Locate the cell with the specified text and output its (x, y) center coordinate. 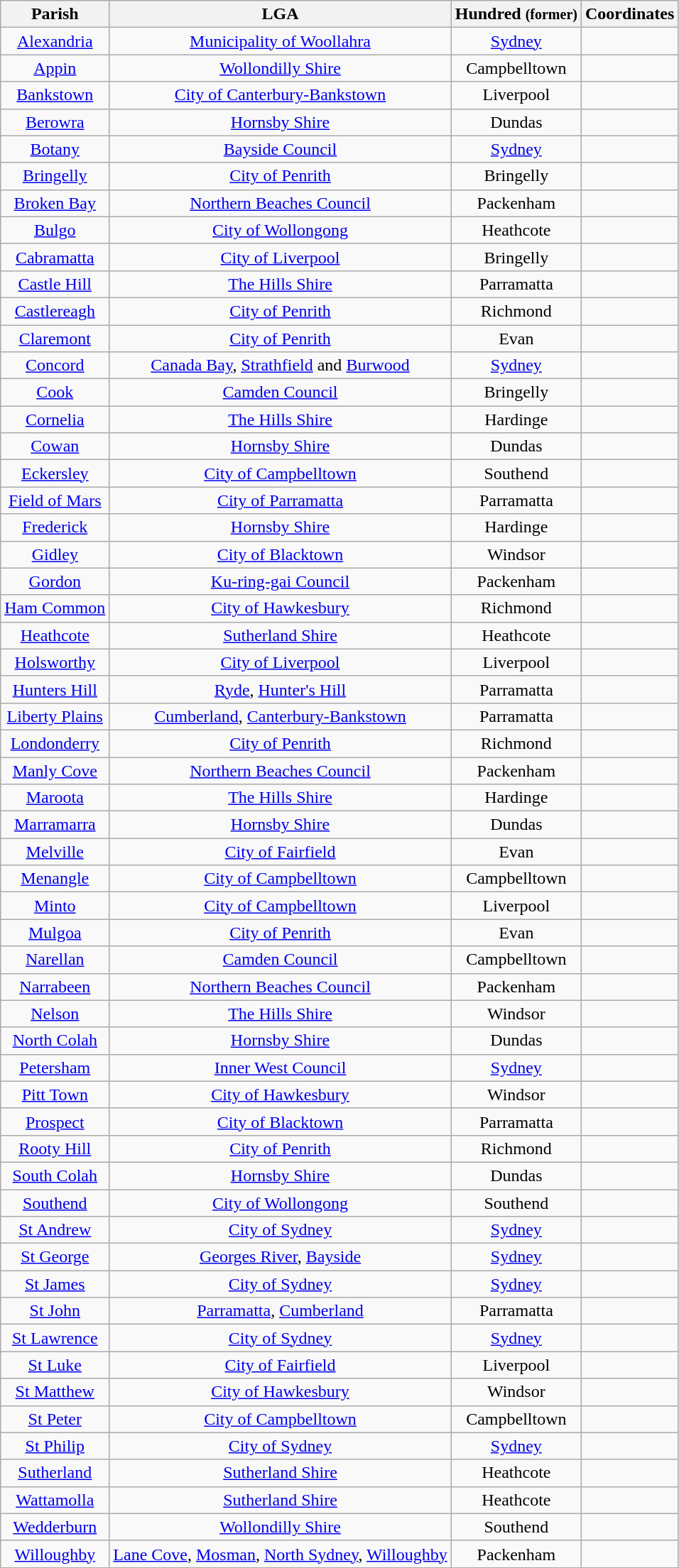
Manly Cove (55, 770)
Hundred (former) (516, 14)
St James (55, 1284)
Claremont (55, 339)
Sutherland (55, 1473)
Cumberland, Canterbury-Bankstown (280, 716)
Bulgo (55, 230)
Lane Cove, Mosman, North Sydney, Willoughby (280, 1554)
Wedderburn (55, 1527)
Bayside Council (280, 149)
Cook (55, 393)
Melville (55, 852)
St Lawrence (55, 1338)
Nelson (55, 1014)
St John (55, 1311)
St Luke (55, 1365)
Castle Hill (55, 284)
LGA (280, 14)
Prospect (55, 1122)
Eckersley (55, 473)
Londonderry (55, 743)
Broken Bay (55, 203)
Frederick (55, 527)
St Peter (55, 1419)
Ryde, Hunter's Hill (280, 689)
Liberty Plains (55, 716)
Coordinates (629, 14)
South Colah (55, 1175)
Municipality of Woollahra (280, 41)
Pitt Town (55, 1095)
Maroota (55, 798)
Narellan (55, 960)
Field of Mars (55, 500)
Gidley (55, 554)
Berowra (55, 122)
Appin (55, 68)
Cowan (55, 446)
St Andrew (55, 1230)
Narrabeen (55, 987)
St Philip (55, 1446)
St Matthew (55, 1392)
Bankstown (55, 95)
Inner West Council (280, 1068)
Petersham (55, 1068)
Mulgoa (55, 933)
City of Parramatta (280, 500)
Minto (55, 906)
Alexandria (55, 41)
Holsworthy (55, 662)
Ku-ring-gai Council (280, 581)
Ham Common (55, 608)
Concord (55, 366)
Hunters Hill (55, 689)
Parramatta, Cumberland (280, 1311)
Willoughby (55, 1554)
City of Canterbury-Bankstown (280, 95)
Georges River, Bayside (280, 1257)
Cornelia (55, 420)
Rooty Hill (55, 1148)
Parish (55, 14)
Gordon (55, 581)
Castlereagh (55, 311)
St George (55, 1257)
Wattamolla (55, 1500)
Menangle (55, 879)
Canada Bay, Strathfield and Burwood (280, 366)
Cabramatta (55, 257)
North Colah (55, 1041)
Marramarra (55, 825)
Botany (55, 149)
